Detect which cell encompasses the target text, then output its (x, y) center coordinate. 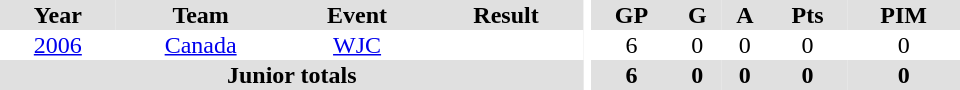
Canada (201, 45)
2006 (58, 45)
Result (506, 15)
G (698, 15)
Event (358, 15)
GP (631, 15)
Junior totals (292, 75)
WJC (358, 45)
Team (201, 15)
Year (58, 15)
A (745, 15)
Pts (808, 15)
PIM (904, 15)
